Extract the [x, y] coordinate from the center of the cell holding the provided text.  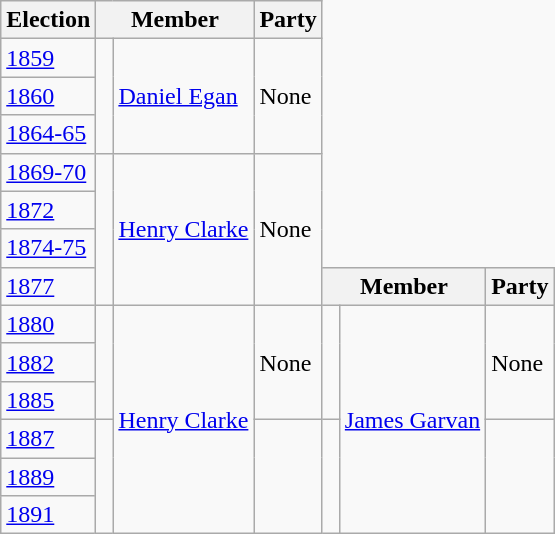
1887 [48, 438]
1891 [48, 515]
James Garvan [412, 419]
1864-65 [48, 134]
1874-75 [48, 248]
Daniel Egan [184, 96]
1885 [48, 400]
Election [48, 20]
1872 [48, 210]
1880 [48, 324]
1869-70 [48, 172]
1859 [48, 58]
1860 [48, 96]
1889 [48, 477]
1877 [48, 286]
1882 [48, 362]
